Return the (X, Y) coordinate for the center point of the cell that contains the specified text.  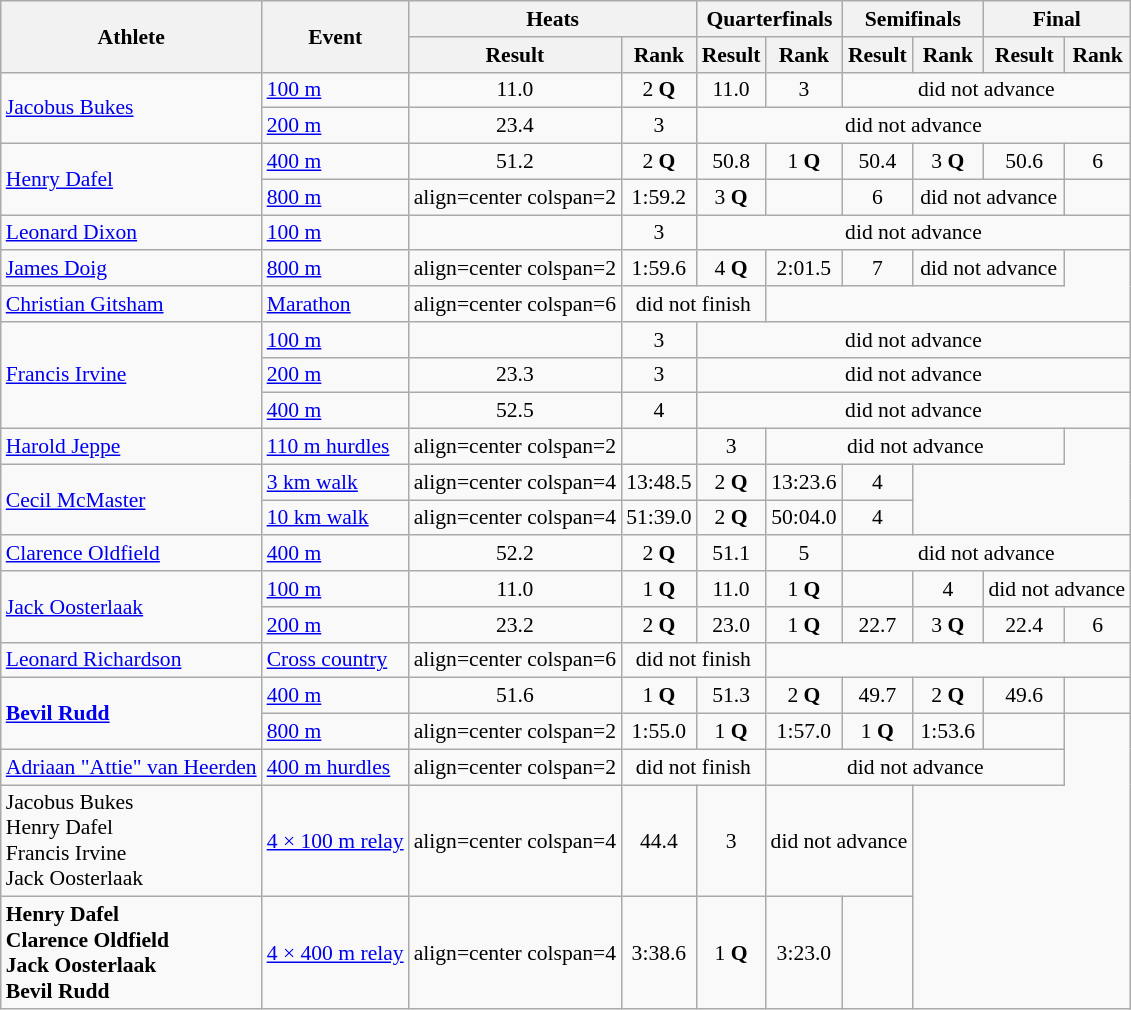
50.6 (1024, 162)
13:48.5 (658, 482)
Harold Jeppe (132, 447)
1:57.0 (804, 732)
3:38.6 (658, 953)
51.2 (515, 162)
22.4 (1024, 625)
Henry Dafel (132, 180)
Cross country (336, 660)
2:01.5 (804, 269)
Leonard Richardson (132, 660)
5 (804, 554)
Final (1056, 19)
400 m hurdles (336, 767)
Quarterfinals (770, 19)
4 × 100 m relay (336, 841)
3 km walk (336, 482)
1:59.6 (658, 269)
4 Q (732, 269)
1:59.2 (658, 197)
50:04.0 (804, 518)
Clarence Oldfield (132, 554)
1:55.0 (658, 732)
1:53.6 (948, 732)
7 (877, 269)
52.5 (515, 411)
Semifinals (912, 19)
James Doig (132, 269)
51.3 (732, 696)
Marathon (336, 304)
49.7 (877, 696)
110 m hurdles (336, 447)
Jacobus Bukes (132, 108)
51.1 (732, 554)
23.2 (515, 625)
Leonard Dixon (132, 233)
3:23.0 (804, 953)
51.6 (515, 696)
Jacobus Bukes Henry Dafel Francis Irvine Jack Oosterlaak (132, 841)
Cecil McMaster (132, 500)
13:23.6 (804, 482)
Jack Oosterlaak (132, 606)
Henry Dafel Clarence Oldfield Jack Oosterlaak Bevil Rudd (132, 953)
Bevil Rudd (132, 714)
4 × 400 m relay (336, 953)
Athlete (132, 36)
23.0 (732, 625)
52.2 (515, 554)
51:39.0 (658, 518)
49.6 (1024, 696)
Francis Irvine (132, 376)
10 km walk (336, 518)
Event (336, 36)
22.7 (877, 625)
Christian Gitsham (132, 304)
23.3 (515, 375)
44.4 (658, 841)
50.4 (877, 162)
50.8 (732, 162)
Heats (553, 19)
Adriaan "Attie" van Heerden (132, 767)
23.4 (515, 126)
